Identify which cell holds the provided text, then report its [x, y] central coordinate. 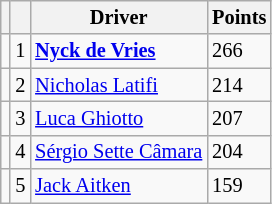
Sérgio Sette Câmara [118, 152]
Jack Aitken [118, 186]
3 [20, 118]
2 [20, 85]
214 [239, 85]
266 [239, 51]
4 [20, 152]
Nyck de Vries [118, 51]
1 [20, 51]
Luca Ghiotto [118, 118]
Driver [118, 17]
207 [239, 118]
5 [20, 186]
Points [239, 17]
159 [239, 186]
204 [239, 152]
Nicholas Latifi [118, 85]
